Determine the [x, y] coordinate at the center of the cell enclosing the given text.  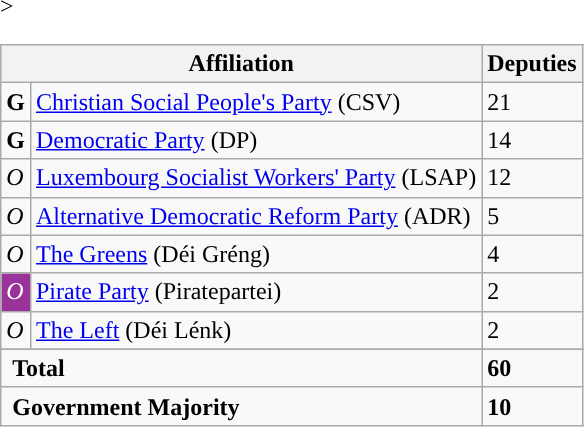
Affiliation [242, 64]
Democratic Party (DP) [256, 140]
12 [532, 178]
Government Majority [242, 406]
The Left (Déi Lénk) [256, 330]
The Greens (Déi Gréng) [256, 254]
4 [532, 254]
Christian Social People's Party (CSV) [256, 102]
21 [532, 102]
14 [532, 140]
Deputies [532, 64]
5 [532, 216]
Total [242, 368]
Pirate Party (Piratepartei) [256, 292]
Luxembourg Socialist Workers' Party (LSAP) [256, 178]
10 [532, 406]
Alternative Democratic Reform Party (ADR) [256, 216]
60 [532, 368]
